Find where the given text appears and provide that cell's center as (x, y) coordinate. 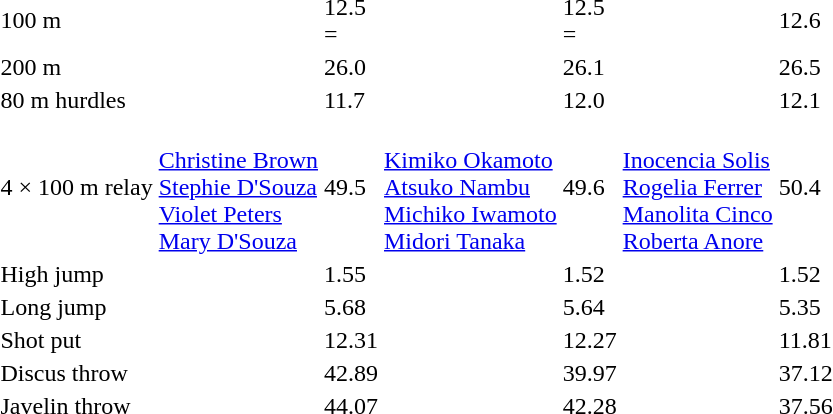
26.1 (590, 67)
42.89 (352, 373)
1.52 (590, 274)
11.7 (352, 100)
39.97 (590, 373)
12.27 (590, 340)
Kimiko OkamotoAtsuko NambuMichiko IwamotoMidori Tanaka (471, 187)
Christine BrownStephie D'SouzaViolet PetersMary D'Souza (238, 187)
49.6 (590, 187)
49.5 (352, 187)
12.31 (352, 340)
26.0 (352, 67)
5.68 (352, 307)
Inocencia SolisRogelia FerrerManolita CincoRoberta Anore (698, 187)
12.0 (590, 100)
5.64 (590, 307)
1.55 (352, 274)
